Detect which cell encompasses the target text, then output its [X, Y] center coordinate. 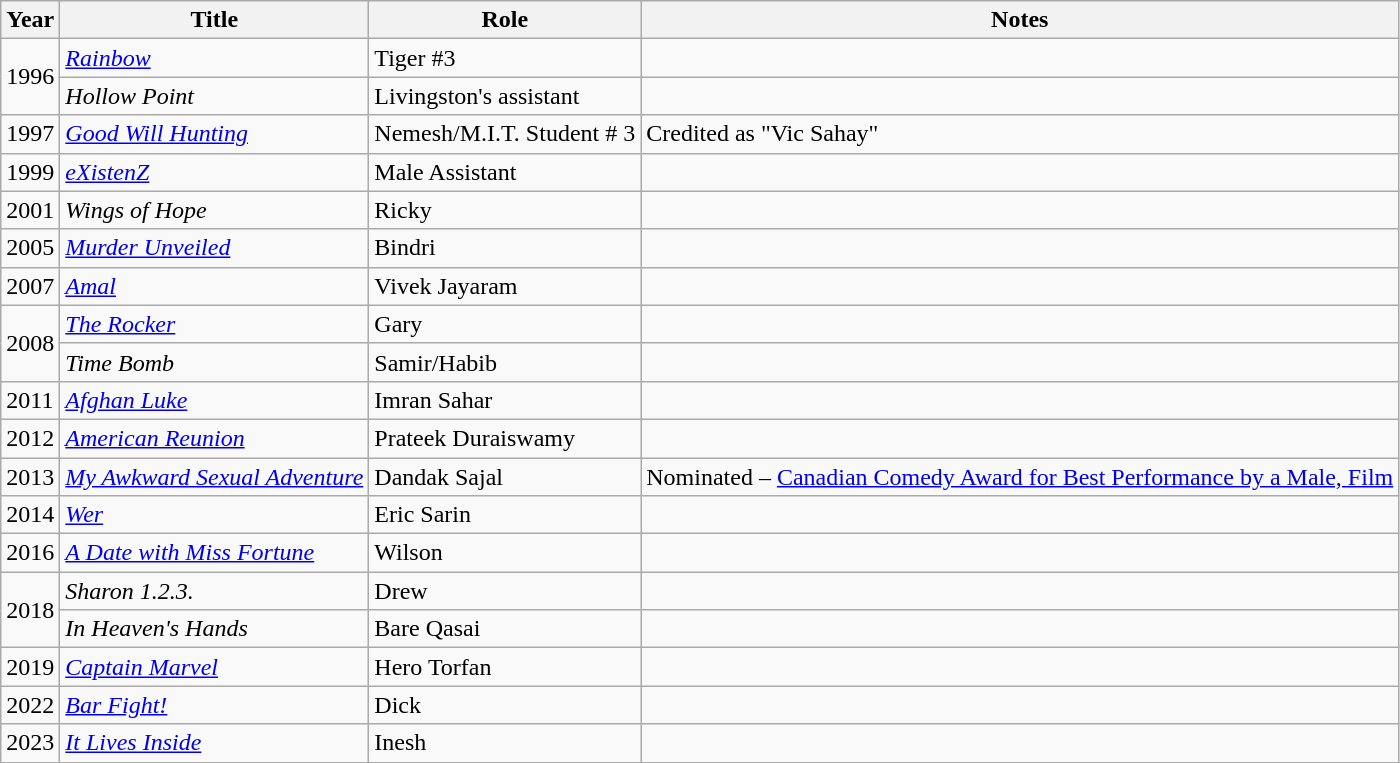
2008 [30, 343]
Credited as "Vic Sahay" [1020, 134]
2022 [30, 705]
2011 [30, 400]
2018 [30, 610]
Eric Sarin [505, 515]
Wer [214, 515]
Samir/Habib [505, 362]
Hollow Point [214, 96]
2023 [30, 743]
eXistenZ [214, 172]
Notes [1020, 20]
Prateek Duraiswamy [505, 438]
1999 [30, 172]
Sharon 1.2.3. [214, 591]
Imran Sahar [505, 400]
Year [30, 20]
Male Assistant [505, 172]
Dandak Sajal [505, 477]
It Lives Inside [214, 743]
Gary [505, 324]
In Heaven's Hands [214, 629]
2014 [30, 515]
Tiger #3 [505, 58]
Role [505, 20]
Bare Qasai [505, 629]
A Date with Miss Fortune [214, 553]
2013 [30, 477]
The Rocker [214, 324]
Drew [505, 591]
American Reunion [214, 438]
Livingston's assistant [505, 96]
Wilson [505, 553]
Inesh [505, 743]
Murder Unveiled [214, 248]
2007 [30, 286]
Nemesh/M.I.T. Student # 3 [505, 134]
2016 [30, 553]
1996 [30, 77]
Bindri [505, 248]
Captain Marvel [214, 667]
2019 [30, 667]
2001 [30, 210]
Rainbow [214, 58]
Vivek Jayaram [505, 286]
Title [214, 20]
2005 [30, 248]
Hero Torfan [505, 667]
Afghan Luke [214, 400]
2012 [30, 438]
Amal [214, 286]
Ricky [505, 210]
Nominated – Canadian Comedy Award for Best Performance by a Male, Film [1020, 477]
Good Will Hunting [214, 134]
My Awkward Sexual Adventure [214, 477]
1997 [30, 134]
Dick [505, 705]
Time Bomb [214, 362]
Bar Fight! [214, 705]
Wings of Hope [214, 210]
